For the text-containing cell, return its midpoint in [X, Y] coordinate format. 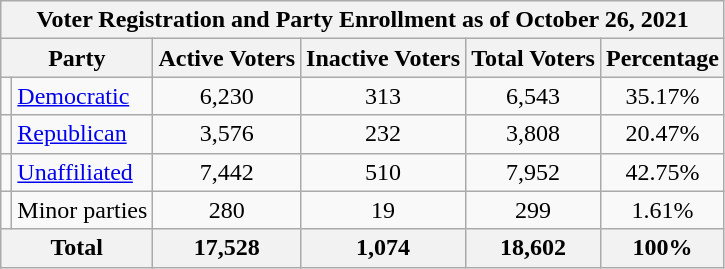
Voter Registration and Party Enrollment as of October 26, 2021 [363, 20]
Percentage [662, 58]
17,528 [227, 248]
19 [384, 210]
1.61% [662, 210]
7,442 [227, 172]
20.47% [662, 134]
280 [227, 210]
35.17% [662, 96]
Total [77, 248]
Active Voters [227, 58]
100% [662, 248]
Republican [82, 134]
6,543 [534, 96]
18,602 [534, 248]
510 [384, 172]
Minor parties [82, 210]
Unaffiliated [82, 172]
6,230 [227, 96]
299 [534, 210]
7,952 [534, 172]
Inactive Voters [384, 58]
42.75% [662, 172]
Democratic [82, 96]
1,074 [384, 248]
3,808 [534, 134]
232 [384, 134]
313 [384, 96]
Total Voters [534, 58]
3,576 [227, 134]
Party [77, 58]
